Return the [X, Y] coordinate for the center point of the cell that contains the specified text.  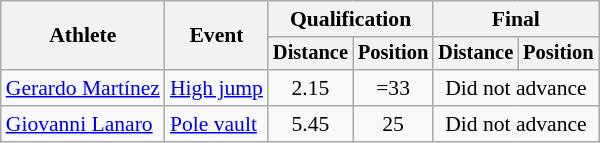
5.45 [310, 124]
25 [393, 124]
=33 [393, 88]
Gerardo Martínez [83, 88]
Athlete [83, 36]
High jump [216, 88]
Giovanni Lanaro [83, 124]
Event [216, 36]
Qualification [350, 19]
Final [516, 19]
2.15 [310, 88]
Pole vault [216, 124]
